Search for the cell housing the specified text and yield its (X, Y) center coordinate. 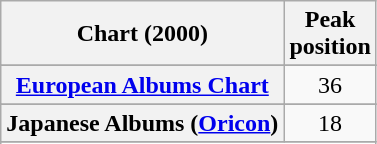
Japanese Albums (Oricon) (142, 123)
18 (330, 123)
Chart (2000) (142, 34)
Peakposition (330, 34)
European Albums Chart (142, 85)
36 (330, 85)
